Detect which cell encompasses the target text, then output its (x, y) center coordinate. 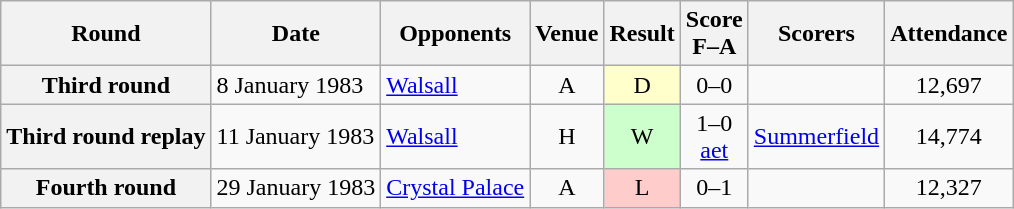
ScoreF–A (714, 34)
Result (642, 34)
Scorers (816, 34)
12,697 (949, 85)
D (642, 85)
Third round (106, 85)
L (642, 188)
W (642, 136)
12,327 (949, 188)
H (567, 136)
Fourth round (106, 188)
Round (106, 34)
Opponents (456, 34)
0–1 (714, 188)
29 January 1983 (296, 188)
14,774 (949, 136)
8 January 1983 (296, 85)
1–0aet (714, 136)
0–0 (714, 85)
11 January 1983 (296, 136)
Venue (567, 34)
Third round replay (106, 136)
Attendance (949, 34)
Crystal Palace (456, 188)
Date (296, 34)
Summerfield (816, 136)
